Output the (x, y) coordinate of the center of the cell containing the given text.  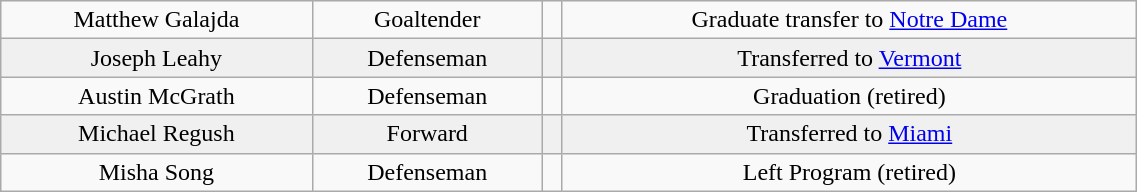
Michael Regush (156, 134)
Matthew Galajda (156, 20)
Austin McGrath (156, 96)
Transferred to Vermont (850, 58)
Graduation (retired) (850, 96)
Left Program (retired) (850, 172)
Joseph Leahy (156, 58)
Goaltender (427, 20)
Forward (427, 134)
Transferred to Miami (850, 134)
Misha Song (156, 172)
Graduate transfer to Notre Dame (850, 20)
